Provide the (X, Y) coordinate of the cell's center where the given text is located.  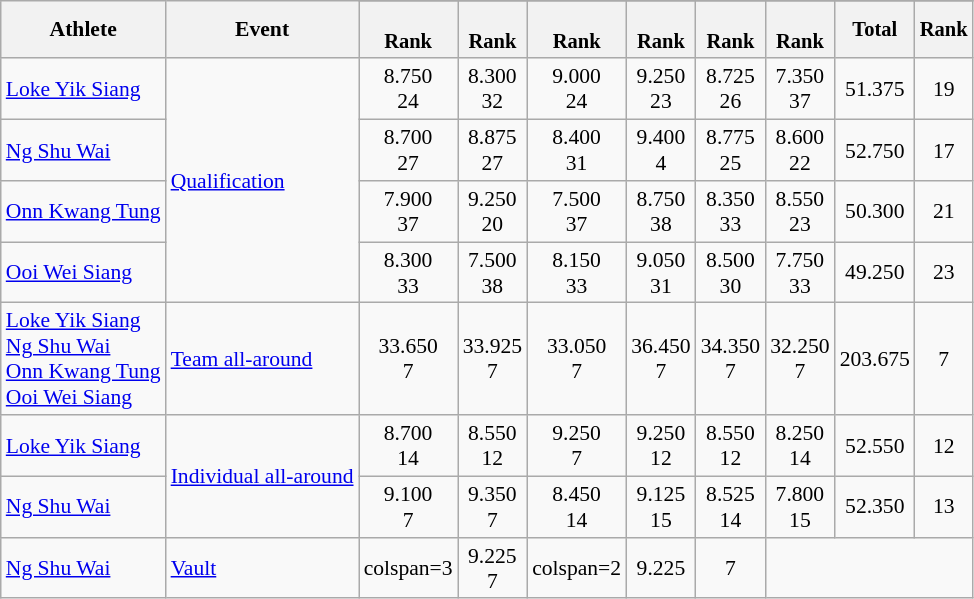
33.0507 (576, 359)
7.90037 (408, 212)
23 (944, 272)
8.87527 (492, 150)
9.4004 (660, 150)
8.45014 (576, 508)
8.52514 (730, 508)
7.35037 (800, 90)
Loke Yik SiangNg Shu WaiOnn Kwang TungOoi Wei Siang (84, 359)
Athlete (84, 30)
12 (944, 446)
7.50037 (576, 212)
8.75024 (408, 90)
32.2507 (800, 359)
Team all-around (262, 359)
34.3507 (730, 359)
9.2257 (492, 568)
Qualification (262, 181)
7.50038 (492, 272)
8.70027 (408, 150)
9.2507 (576, 446)
9.3507 (492, 508)
9.25012 (660, 446)
8.75038 (660, 212)
8.55023 (800, 212)
8.35033 (730, 212)
8.72526 (730, 90)
52.750 (875, 150)
8.50030 (730, 272)
7.80015 (800, 508)
9.1007 (408, 508)
Total (875, 30)
8.25014 (800, 446)
17 (944, 150)
36.4507 (660, 359)
Ooi Wei Siang (84, 272)
Event (262, 30)
9.12515 (660, 508)
Onn Kwang Tung (84, 212)
9.25020 (492, 212)
52.550 (875, 446)
Vault (262, 568)
21 (944, 212)
33.6507 (408, 359)
8.60022 (800, 150)
51.375 (875, 90)
8.30033 (408, 272)
8.30032 (492, 90)
7.75033 (800, 272)
9.25023 (660, 90)
colspan=3 (408, 568)
52.350 (875, 508)
13 (944, 508)
8.77525 (730, 150)
33.9257 (492, 359)
8.70014 (408, 446)
8.40031 (576, 150)
colspan=2 (576, 568)
49.250 (875, 272)
19 (944, 90)
9.05031 (660, 272)
Individual all-around (262, 476)
8.15033 (576, 272)
203.675 (875, 359)
9.225 (660, 568)
9.00024 (576, 90)
50.300 (875, 212)
